Pinpoint the cell where the given text exists, returning its (X, Y) midpoint coordinate. 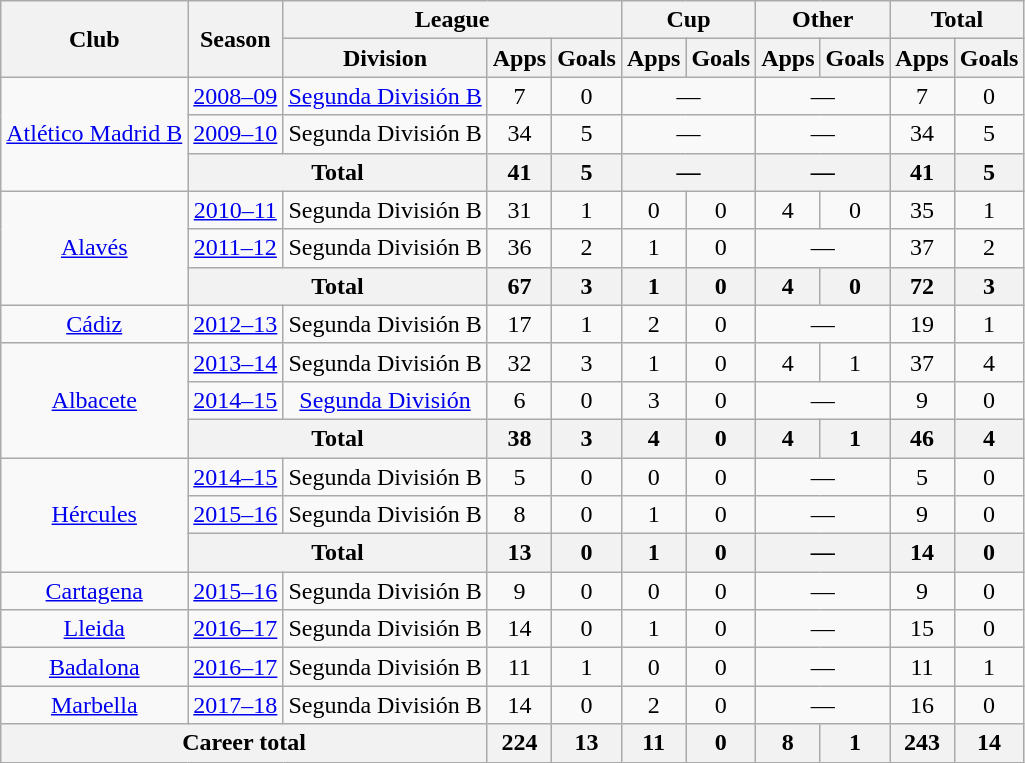
2009–10 (236, 134)
Atlético Madrid B (94, 134)
Albacete (94, 400)
Career total (244, 743)
Season (236, 39)
Marbella (94, 705)
2012–13 (236, 324)
6 (519, 400)
League (452, 20)
Segunda División (385, 400)
2011–12 (236, 248)
Cádiz (94, 324)
46 (922, 438)
31 (519, 210)
243 (922, 743)
2010–11 (236, 210)
Club (94, 39)
67 (519, 286)
19 (922, 324)
Cartagena (94, 591)
2008–09 (236, 96)
16 (922, 705)
Hércules (94, 515)
Badalona (94, 667)
Lleida (94, 629)
Other (823, 20)
224 (519, 743)
35 (922, 210)
15 (922, 629)
72 (922, 286)
17 (519, 324)
Division (385, 58)
32 (519, 362)
Cup (688, 20)
2013–14 (236, 362)
36 (519, 248)
Alavés (94, 248)
2017–18 (236, 705)
38 (519, 438)
